Capture the cell that displays the provided text and extract its [X, Y] central coordinate. 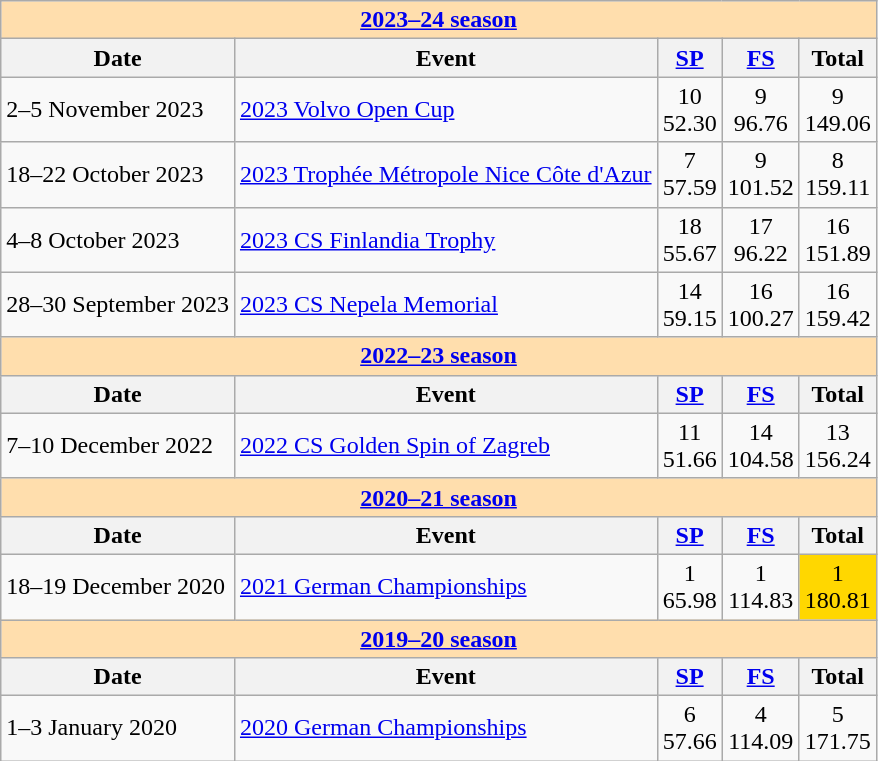
7–10 December 2022 [118, 446]
16 100.27 [760, 304]
7 57.59 [690, 174]
2023 CS Nepela Memorial [446, 304]
1–3 January 2020 [118, 728]
14 104.58 [760, 446]
18–19 December 2020 [118, 586]
2022–23 season [439, 356]
2021 German Championships [446, 586]
4 114.09 [760, 728]
2–5 November 2023 [118, 110]
14 59.15 [690, 304]
2020–21 season [439, 497]
16 151.89 [838, 240]
9 149.06 [838, 110]
16 159.42 [838, 304]
1 114.83 [760, 586]
2022 CS Golden Spin of Zagreb [446, 446]
18–22 October 2023 [118, 174]
18 55.67 [690, 240]
2023 Volvo Open Cup [446, 110]
10 52.30 [690, 110]
2019–20 season [439, 639]
13 156.24 [838, 446]
28–30 September 2023 [118, 304]
2023 Trophée Métropole Nice Côte d'Azur [446, 174]
1 180.81 [838, 586]
6 57.66 [690, 728]
17 96.22 [760, 240]
2020 German Championships [446, 728]
4–8 October 2023 [118, 240]
5 171.75 [838, 728]
11 51.66 [690, 446]
8 159.11 [838, 174]
1 65.98 [690, 586]
2023–24 season [439, 20]
2023 CS Finlandia Trophy [446, 240]
9 101.52 [760, 174]
9 96.76 [760, 110]
